Find where the given text appears and provide that cell's center as [x, y] coordinate. 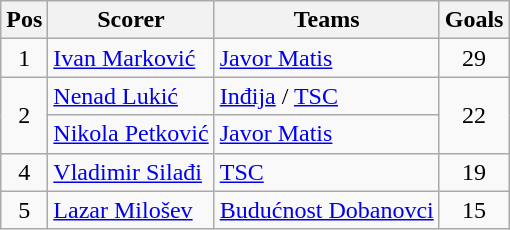
19 [474, 172]
Scorer [131, 20]
Teams [326, 20]
TSC [326, 172]
2 [24, 115]
Pos [24, 20]
22 [474, 115]
Nenad Lukić [131, 96]
Inđija / TSC [326, 96]
Vladimir Silađi [131, 172]
Nikola Petković [131, 134]
Lazar Milošev [131, 210]
Budućnost Dobanovci [326, 210]
1 [24, 58]
4 [24, 172]
5 [24, 210]
29 [474, 58]
Goals [474, 20]
Ivan Marković [131, 58]
15 [474, 210]
